From the cell containing the given text, extract its center point as [X, Y] coordinate. 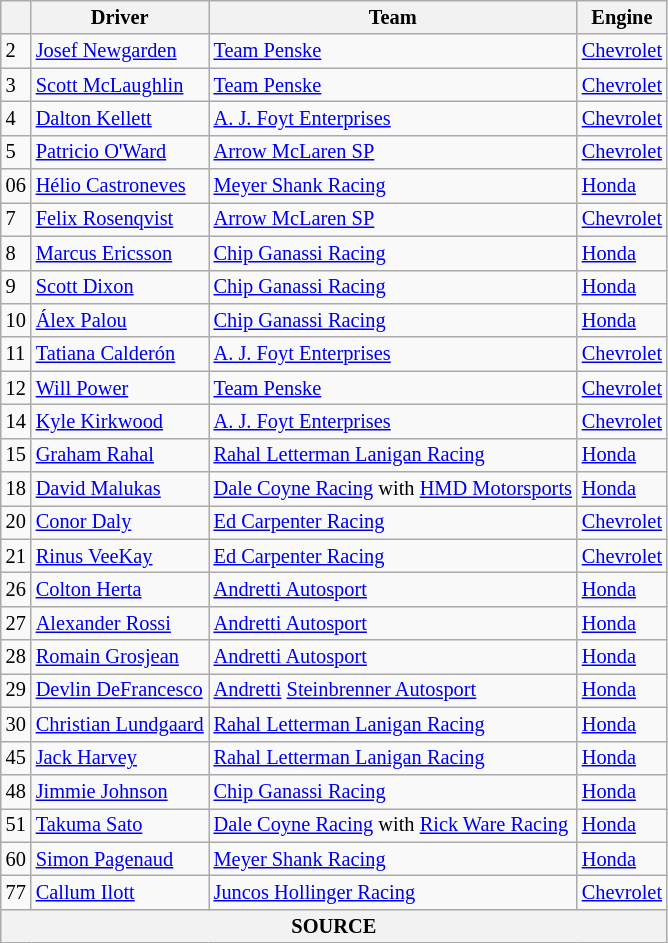
11 [16, 354]
Callum Ilott [120, 892]
77 [16, 892]
Engine [622, 17]
Jack Harvey [120, 758]
20 [16, 522]
Scott McLaughlin [120, 85]
Álex Palou [120, 320]
12 [16, 388]
Will Power [120, 388]
Rinus VeeKay [120, 556]
Tatiana Calderón [120, 354]
10 [16, 320]
60 [16, 859]
15 [16, 455]
Romain Grosjean [120, 657]
Dale Coyne Racing with Rick Ware Racing [393, 825]
Devlin DeFrancesco [120, 690]
Christian Lundgaard [120, 724]
21 [16, 556]
45 [16, 758]
Marcus Ericsson [120, 253]
Conor Daly [120, 522]
4 [16, 118]
Patricio O'Ward [120, 152]
51 [16, 825]
Takuma Sato [120, 825]
27 [16, 623]
9 [16, 287]
Felix Rosenqvist [120, 219]
SOURCE [334, 926]
28 [16, 657]
Scott Dixon [120, 287]
Juncos Hollinger Racing [393, 892]
8 [16, 253]
Simon Pagenaud [120, 859]
Dale Coyne Racing with HMD Motorsports [393, 489]
5 [16, 152]
Alexander Rossi [120, 623]
Colton Herta [120, 589]
Hélio Castroneves [120, 186]
Dalton Kellett [120, 118]
Jimmie Johnson [120, 791]
48 [16, 791]
Andretti Steinbrenner Autosport [393, 690]
Driver [120, 17]
26 [16, 589]
06 [16, 186]
2 [16, 51]
Team [393, 17]
30 [16, 724]
7 [16, 219]
29 [16, 690]
18 [16, 489]
David Malukas [120, 489]
Josef Newgarden [120, 51]
Graham Rahal [120, 455]
Kyle Kirkwood [120, 421]
3 [16, 85]
14 [16, 421]
